Determine the (x, y) coordinate at the center of the cell enclosing the given text.  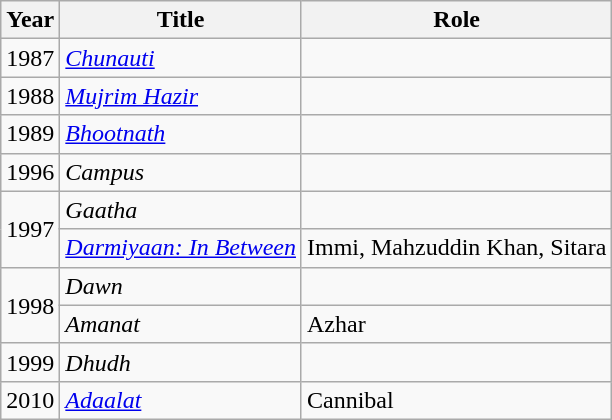
Role (456, 20)
1987 (30, 58)
2010 (30, 400)
Year (30, 20)
Campus (181, 172)
Immi, Mahzuddin Khan, Sitara (456, 248)
1999 (30, 362)
Dhudh (181, 362)
Cannibal (456, 400)
Adaalat (181, 400)
Mujrim Hazir (181, 96)
Dawn (181, 286)
Title (181, 20)
1998 (30, 305)
1997 (30, 229)
Bhootnath (181, 134)
Gaatha (181, 210)
Darmiyaan: In Between (181, 248)
1989 (30, 134)
Chunauti (181, 58)
1988 (30, 96)
Amanat (181, 324)
Azhar (456, 324)
1996 (30, 172)
